Output the [X, Y] coordinate of the center of the cell containing the given text.  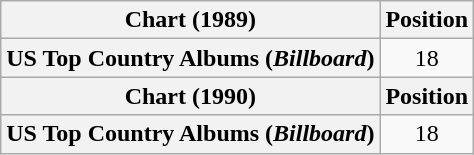
Chart (1990) [190, 96]
Chart (1989) [190, 20]
